Capture the cell that displays the provided text and extract its [x, y] central coordinate. 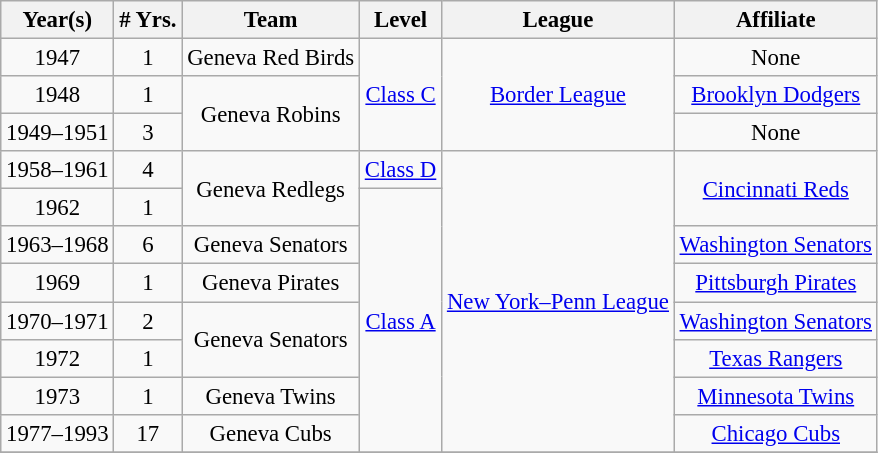
Level [400, 20]
Team [271, 20]
Class A [400, 320]
1970–1971 [58, 321]
1973 [58, 396]
1949–1951 [58, 133]
Texas Rangers [776, 358]
4 [148, 170]
# Yrs. [148, 20]
Year(s) [58, 20]
Chicago Cubs [776, 433]
Class C [400, 96]
Geneva Robins [271, 114]
Geneva Redlegs [271, 188]
1948 [58, 95]
Affiliate [776, 20]
1972 [58, 358]
1977–1993 [58, 433]
Geneva Cubs [271, 433]
League [558, 20]
3 [148, 133]
Pittsburgh Pirates [776, 283]
New York–Penn League [558, 302]
2 [148, 321]
1947 [58, 58]
Cincinnati Reds [776, 188]
6 [148, 245]
Geneva Red Birds [271, 58]
Brooklyn Dodgers [776, 95]
1969 [58, 283]
Class D [400, 170]
Geneva Twins [271, 396]
1958–1961 [58, 170]
17 [148, 433]
Minnesota Twins [776, 396]
1962 [58, 208]
Border League [558, 96]
Geneva Pirates [271, 283]
1963–1968 [58, 245]
